Extract the [x, y] coordinate from the center of the cell holding the provided text.  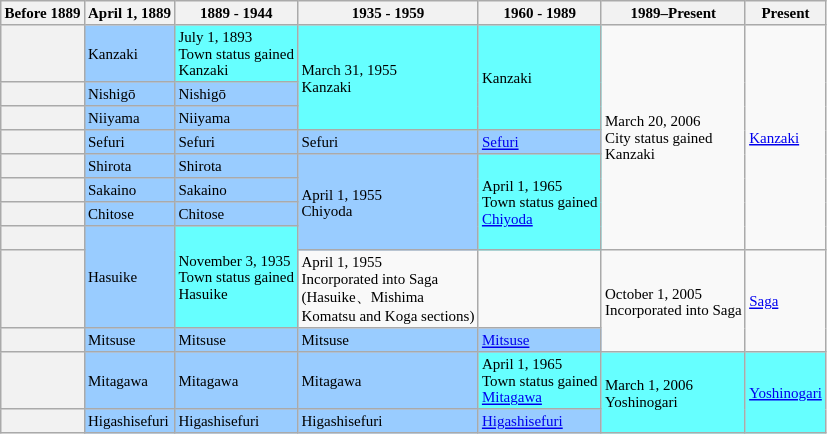
November 3, 1935Town status gainedHasuike [236, 277]
1989–Present [673, 13]
Hasuike [129, 277]
July 1, 1893Town status gainedKanzaki [236, 54]
October 1, 2005Incorporated into Saga [673, 301]
Yoshinogari [785, 392]
April 1, 1965Town status gainedMitagawa [540, 380]
April 1, 1955Incorporated into Saga(Hasuike、MishimaKomatsu and Koga sections) [388, 289]
April 1, 1955Chiyoda [388, 202]
1935 - 1959 [388, 13]
1889 - 1944 [236, 13]
March 1, 2006Yoshinogari [673, 392]
Before 1889 [42, 13]
March 20, 2006City status gainedKanzaki [673, 138]
Saga [785, 301]
April 1, 1965Town status gainedChiyoda [540, 202]
April 1, 1889 [129, 13]
Present [785, 13]
1960 - 1989 [540, 13]
March 31, 1955Kanzaki [388, 78]
